Provide the (x, y) coordinate of the cell's center where the given text is located.  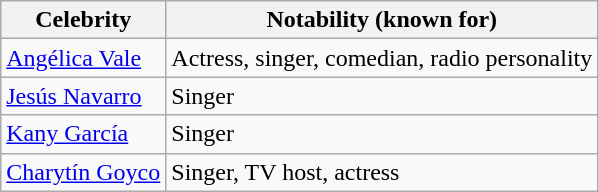
Angélica Vale (84, 58)
Celebrity (84, 20)
Actress, singer, comedian, radio personality (382, 58)
Jesús Navarro (84, 96)
Singer, TV host, actress (382, 172)
Notability (known for) (382, 20)
Kany García (84, 134)
Charytín Goyco (84, 172)
